Find where the given text appears and provide that cell's center as [X, Y] coordinate. 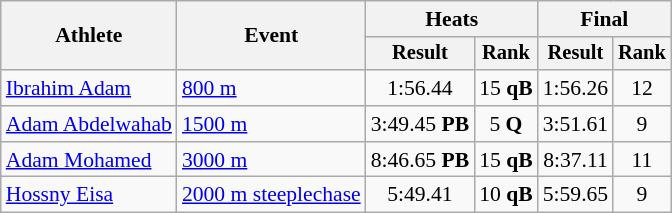
10 qB [506, 195]
Hossny Eisa [89, 195]
5:59.65 [576, 195]
800 m [272, 88]
5:49.41 [420, 195]
Ibrahim Adam [89, 88]
11 [642, 160]
Adam Abdelwahab [89, 124]
Final [604, 19]
Event [272, 36]
5 Q [506, 124]
3:51.61 [576, 124]
1500 m [272, 124]
Adam Mohamed [89, 160]
Athlete [89, 36]
1:56.26 [576, 88]
3:49.45 PB [420, 124]
2000 m steeplechase [272, 195]
Heats [452, 19]
3000 m [272, 160]
1:56.44 [420, 88]
8:46.65 PB [420, 160]
12 [642, 88]
8:37.11 [576, 160]
